Determine the [x, y] coordinate at the center of the cell enclosing the given text.  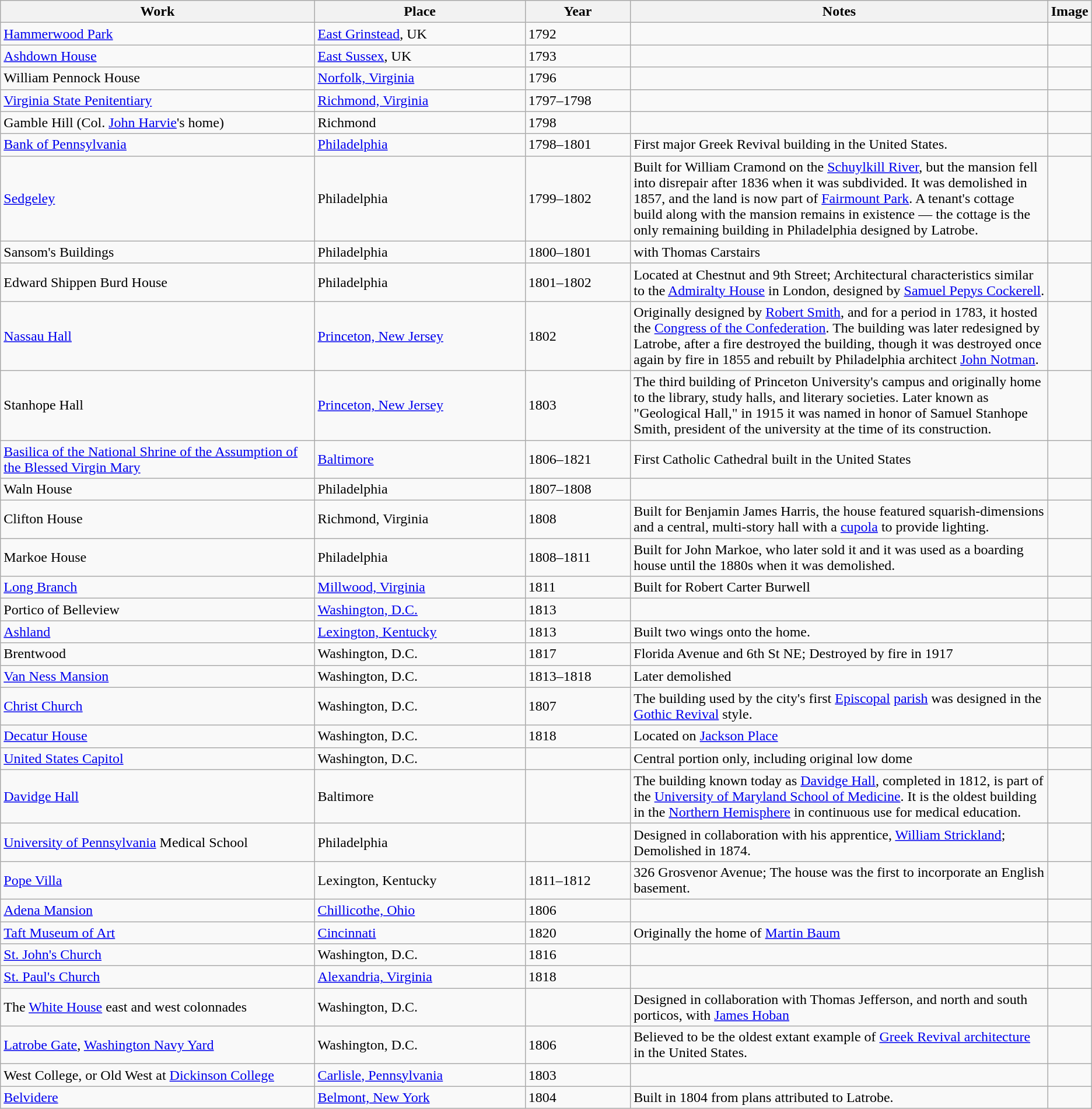
Adena Mansion [157, 910]
The building used by the city's first Episcopal parish was designed in the Gothic Revival style. [839, 706]
1820 [577, 933]
Davidge Hall [157, 796]
1793 [577, 56]
Latrobe Gate, Washington Navy Yard [157, 1045]
Virginia State Penitentiary [157, 100]
Built in 1804 from plans attributed to Latrobe. [839, 1097]
1798–1801 [577, 145]
Decatur House [157, 736]
1806–1821 [577, 459]
Norfolk, Virginia [420, 78]
Bank of Pennsylvania [157, 145]
Clifton House [157, 519]
West College, or Old West at Dickinson College [157, 1075]
Built for John Markoe, who later sold it and it was used as a boarding house until the 1880s when it was demolished. [839, 558]
Designed in collaboration with his apprentice, William Strickland; Demolished in 1874. [839, 842]
Later demolished [839, 676]
1804 [577, 1097]
1811–1812 [577, 880]
First Catholic Cathedral built in the United States [839, 459]
1813–1818 [577, 676]
Sansom's Buildings [157, 252]
St. John's Church [157, 955]
Built two wings onto the home. [839, 632]
Markoe House [157, 558]
Year [577, 12]
United States Capitol [157, 758]
Believed to be the oldest extant example of Greek Revival architecture in the United States. [839, 1045]
1811 [577, 587]
Waln House [157, 489]
Christ Church [157, 706]
Cincinnati [420, 933]
Notes [839, 12]
St. Paul's Church [157, 977]
Sedgeley [157, 198]
326 Grosvenor Avenue; The house was the first to incorporate an English basement. [839, 880]
1807–1808 [577, 489]
Edward Shippen Burd House [157, 282]
1799–1802 [577, 198]
1801–1802 [577, 282]
Carlisle, Pennsylvania [420, 1075]
University of Pennsylvania Medical School [157, 842]
Hammerwood Park [157, 34]
Originally the home of Martin Baum [839, 933]
1807 [577, 706]
1797–1798 [577, 100]
Portico of Belleview [157, 610]
Richmond [420, 123]
Work [157, 12]
Basilica of the National Shrine of the Assumption of the Blessed Virgin Mary [157, 459]
Built for Robert Carter Burwell [839, 587]
1817 [577, 654]
Van Ness Mansion [157, 676]
Located on Jackson Place [839, 736]
Chillicothe, Ohio [420, 910]
East Sussex, UK [420, 56]
The White House east and west colonnades [157, 1007]
Nassau Hall [157, 336]
Alexandria, Virginia [420, 977]
1796 [577, 78]
1800–1801 [577, 252]
Long Branch [157, 587]
Stanhope Hall [157, 405]
1798 [577, 123]
1792 [577, 34]
with Thomas Carstairs [839, 252]
Florida Avenue and 6th St NE; Destroyed by fire in 1917 [839, 654]
William Pennock House [157, 78]
Place [420, 12]
Image [1070, 12]
Brentwood [157, 654]
1808–1811 [577, 558]
Taft Museum of Art [157, 933]
Located at Chestnut and 9th Street; Architectural characteristics similar to the Admiralty House in London, designed by Samuel Pepys Cockerell. [839, 282]
Built for Benjamin James Harris, the house featured squarish-dimensions and a central, multi-story hall with a cupola to provide lighting. [839, 519]
1816 [577, 955]
Belvidere [157, 1097]
Belmont, New York [420, 1097]
Gamble Hill (Col. John Harvie's home) [157, 123]
First major Greek Revival building in the United States. [839, 145]
Ashdown House [157, 56]
1802 [577, 336]
East Grinstead, UK [420, 34]
Pope Villa [157, 880]
Designed in collaboration with Thomas Jefferson, and north and south porticos, with James Hoban [839, 1007]
Ashland [157, 632]
Millwood, Virginia [420, 587]
Central portion only, including original low dome [839, 758]
1808 [577, 519]
